Identify which cell holds the provided text, then report its [X, Y] central coordinate. 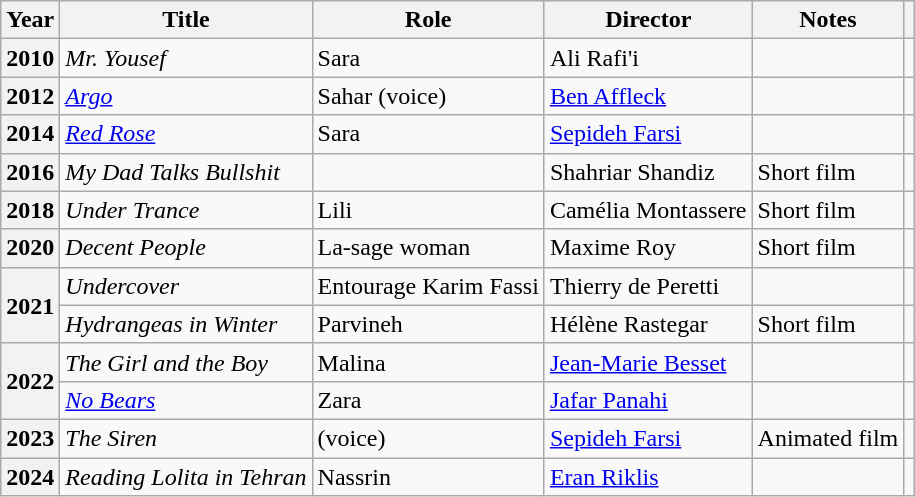
Red Rose [186, 134]
Animated film [828, 438]
Shahriar Shandiz [648, 172]
Reading Lolita in Tehran [186, 477]
Title [186, 20]
Hélène Rastegar [648, 324]
Camélia Montassere [648, 210]
2024 [30, 477]
Jean-Marie Besset [648, 362]
Undercover [186, 286]
2020 [30, 248]
Ben Affleck [648, 96]
Sahar (voice) [428, 96]
Director [648, 20]
The Siren [186, 438]
2010 [30, 58]
2022 [30, 381]
La-sage woman [428, 248]
Malina [428, 362]
Ali Rafi'i [648, 58]
Eran Riklis [648, 477]
Argo [186, 96]
2021 [30, 305]
Year [30, 20]
Entourage Karim Fassi [428, 286]
Thierry de Peretti [648, 286]
No Bears [186, 400]
My Dad Talks Bullshit [186, 172]
Notes [828, 20]
2016 [30, 172]
The Girl and the Boy [186, 362]
Decent People [186, 248]
Mr. Yousef [186, 58]
Zara [428, 400]
2012 [30, 96]
Lili [428, 210]
Hydrangeas in Winter [186, 324]
Jafar Panahi [648, 400]
2023 [30, 438]
Maxime Roy [648, 248]
2018 [30, 210]
Role [428, 20]
2014 [30, 134]
Under Trance [186, 210]
(voice) [428, 438]
Nassrin [428, 477]
Parvineh [428, 324]
